Scan for the cell matching the given text and deliver its [X, Y] coordinate at center. 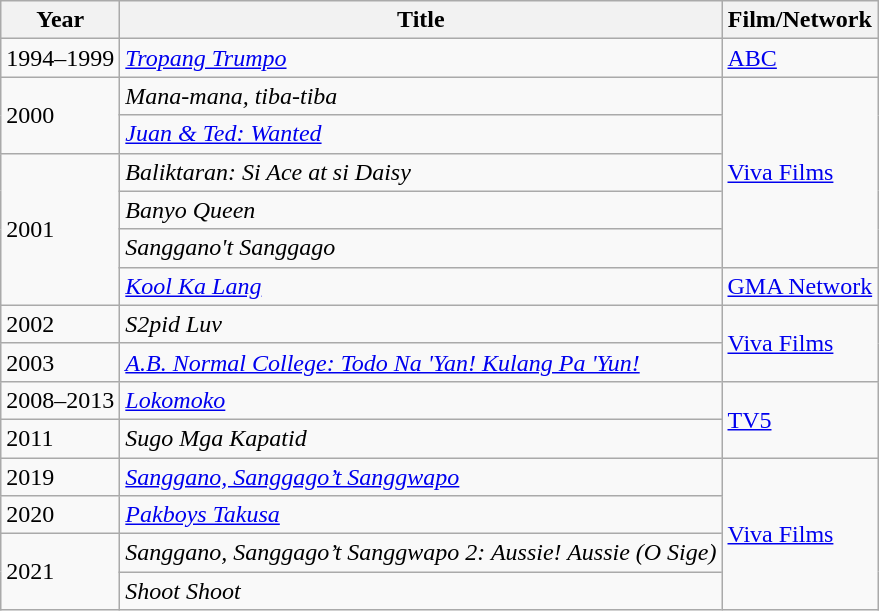
Mana-mana, tiba-tiba [421, 96]
2002 [60, 324]
2000 [60, 115]
TV5 [800, 419]
2011 [60, 438]
Film/Network [800, 20]
Banyo Queen [421, 210]
GMA Network [800, 286]
Year [60, 20]
2001 [60, 229]
Sanggano, Sanggago’t Sanggwapo 2: Aussie! Aussie (O Sige) [421, 553]
2008–2013 [60, 400]
ABC [800, 58]
Sanggano't Sanggago [421, 248]
1994–1999 [60, 58]
Kool Ka Lang [421, 286]
2020 [60, 515]
2003 [60, 362]
Sugo Mga Kapatid [421, 438]
Baliktaran: Si Ace at si Daisy [421, 172]
A.B. Normal College: Todo Na 'Yan! Kulang Pa 'Yun! [421, 362]
S2pid Luv [421, 324]
Shoot Shoot [421, 591]
Sanggano, Sanggago’t Sanggwapo [421, 477]
Title [421, 20]
Pakboys Takusa [421, 515]
Juan & Ted: Wanted [421, 134]
Lokomoko [421, 400]
Tropang Trumpo [421, 58]
2019 [60, 477]
2021 [60, 572]
